Pinpoint the cell where the given text exists, returning its [x, y] midpoint coordinate. 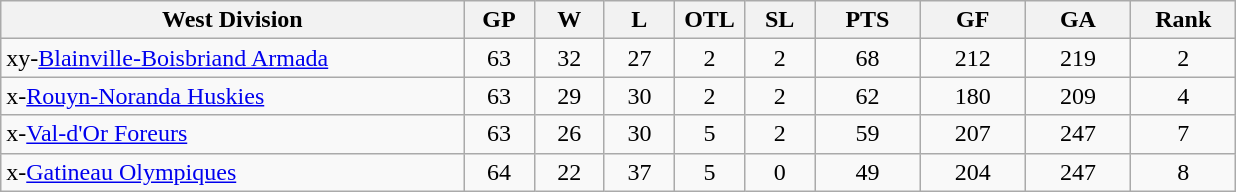
x-Val-d'Or Foreurs [232, 134]
8 [1184, 172]
62 [868, 96]
64 [499, 172]
49 [868, 172]
27 [639, 58]
0 [780, 172]
22 [569, 172]
x-Rouyn-Noranda Huskies [232, 96]
180 [972, 96]
7 [1184, 134]
PTS [868, 20]
219 [1078, 58]
68 [868, 58]
29 [569, 96]
x-Gatineau Olympiques [232, 172]
W [569, 20]
L [639, 20]
OTL [709, 20]
GP [499, 20]
212 [972, 58]
Rank [1184, 20]
204 [972, 172]
4 [1184, 96]
xy-Blainville-Boisbriand Armada [232, 58]
32 [569, 58]
SL [780, 20]
26 [569, 134]
GF [972, 20]
59 [868, 134]
West Division [232, 20]
209 [1078, 96]
37 [639, 172]
GA [1078, 20]
207 [972, 134]
